Output the [x, y] coordinate of the center of the cell containing the given text.  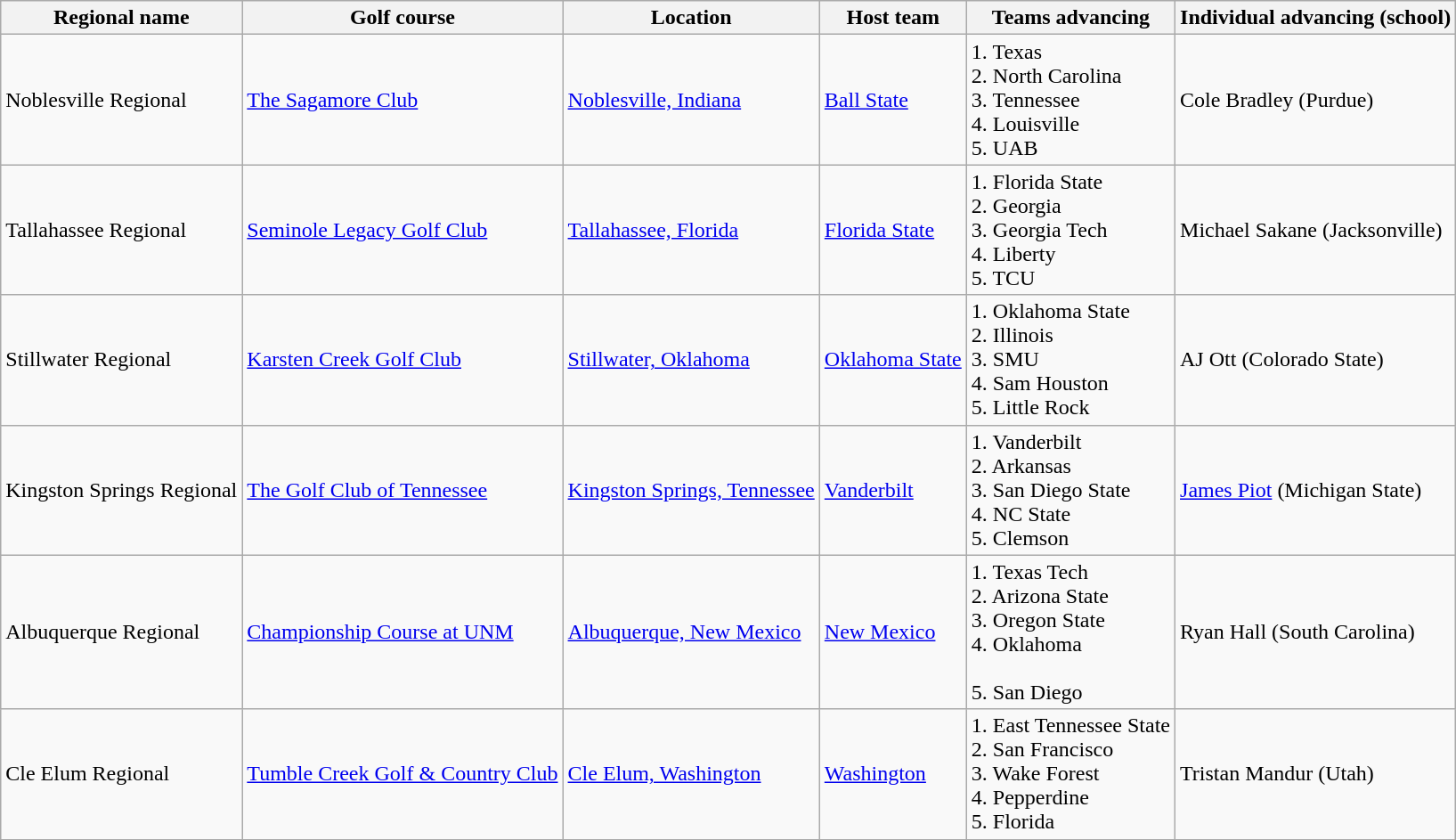
James Piot (Michigan State) [1316, 490]
Location [691, 18]
Tallahassee Regional [121, 230]
Ryan Hall (South Carolina) [1316, 632]
Individual advancing (school) [1316, 18]
Noblesville, Indiana [691, 100]
Tristan Mandur (Utah) [1316, 774]
Albuquerque, New Mexico [691, 632]
AJ Ott (Colorado State) [1316, 360]
Kingston Springs Regional [121, 490]
Regional name [121, 18]
1. Florida State2. Georgia3. Georgia Tech4. Liberty5. TCU [1070, 230]
Host team [892, 18]
Florida State [892, 230]
Teams advancing [1070, 18]
1. Texas2. North Carolina3. Tennessee4. Louisville5. UAB [1070, 100]
Cle Elum, Washington [691, 774]
Washington [892, 774]
Ball State [892, 100]
Cle Elum Regional [121, 774]
Golf course [403, 18]
Noblesville Regional [121, 100]
Vanderbilt [892, 490]
Stillwater Regional [121, 360]
New Mexico [892, 632]
Seminole Legacy Golf Club [403, 230]
1. Vanderbilt2. Arkansas3. San Diego State4. NC State5. Clemson [1070, 490]
1. East Tennessee State2. San Francisco3. Wake Forest4. Pepperdine5. Florida [1070, 774]
Karsten Creek Golf Club [403, 360]
Albuquerque Regional [121, 632]
Tallahassee, Florida [691, 230]
The Golf Club of Tennessee [403, 490]
1. Oklahoma State2. Illinois3. SMU4. Sam Houston5. Little Rock [1070, 360]
Oklahoma State [892, 360]
Cole Bradley (Purdue) [1316, 100]
1. Texas Tech2. Arizona State3. Oregon State4. Oklahoma5. San Diego [1070, 632]
Championship Course at UNM [403, 632]
Kingston Springs, Tennessee [691, 490]
Stillwater, Oklahoma [691, 360]
Michael Sakane (Jacksonville) [1316, 230]
The Sagamore Club [403, 100]
Tumble Creek Golf & Country Club [403, 774]
